Locate the cell with the specified text and output its (x, y) center coordinate. 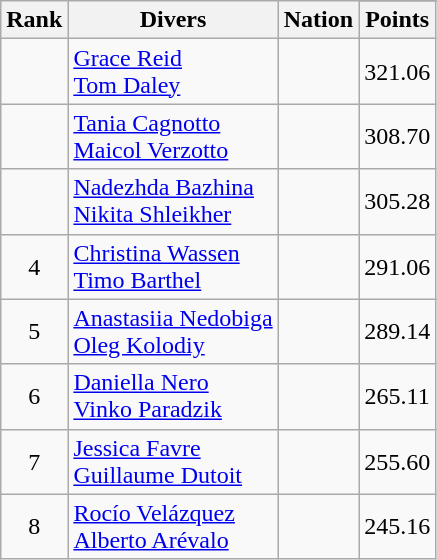
Christina WassenTimo Barthel (173, 266)
Divers (173, 20)
Nadezhda BazhinaNikita Shleikher (173, 202)
Grace ReidTom Daley (173, 72)
Nation (318, 20)
Jessica FavreGuillaume Dutoit (173, 462)
4 (34, 266)
Points (398, 20)
7 (34, 462)
6 (34, 396)
Rocío VelázquezAlberto Arévalo (173, 526)
245.16 (398, 526)
265.11 (398, 396)
Anastasiia NedobigaOleg Kolodiy (173, 332)
321.06 (398, 72)
289.14 (398, 332)
291.06 (398, 266)
5 (34, 332)
Daniella NeroVinko Paradzik (173, 396)
8 (34, 526)
308.70 (398, 136)
Tania CagnottoMaicol Verzotto (173, 136)
305.28 (398, 202)
Rank (34, 20)
255.60 (398, 462)
